Locate the cell with the specified text and output its (X, Y) center coordinate. 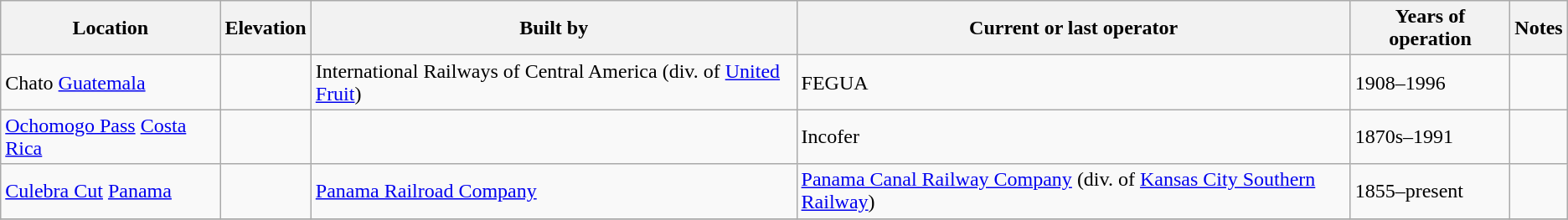
Location (111, 28)
1908–1996 (1431, 82)
Current or last operator (1074, 28)
Built by (554, 28)
Incofer (1074, 137)
Notes (1539, 28)
International Railways of Central America (div. of United Fruit) (554, 82)
Elevation (266, 28)
Culebra Cut Panama (111, 191)
1855–present (1431, 191)
Panama Canal Railway Company (div. of Kansas City Southern Railway) (1074, 191)
FEGUA (1074, 82)
Ochomogo Pass Costa Rica (111, 137)
Years of operation (1431, 28)
1870s–1991 (1431, 137)
Chato Guatemala (111, 82)
Panama Railroad Company (554, 191)
